Pinpoint the cell where the given text exists, returning its (x, y) midpoint coordinate. 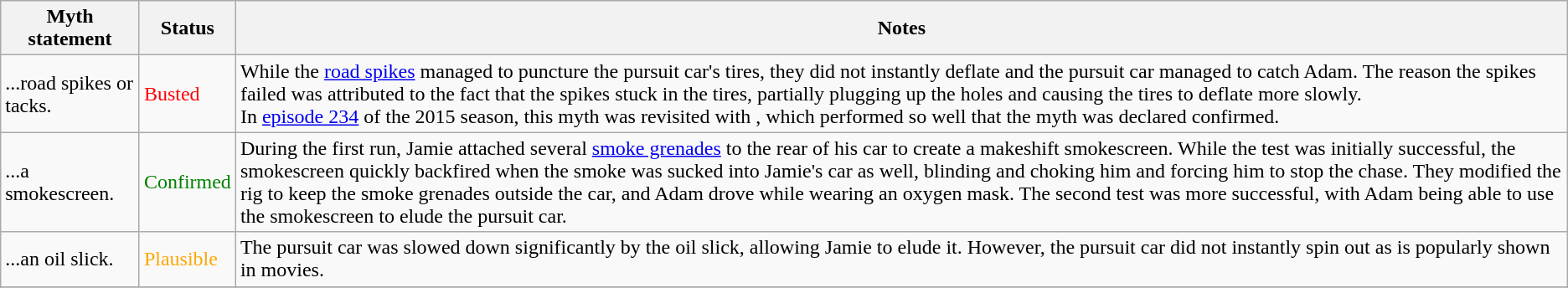
Status (188, 28)
...road spikes or tacks. (70, 94)
Confirmed (188, 183)
Busted (188, 94)
Myth statement (70, 28)
...an oil slick. (70, 260)
...a smokescreen. (70, 183)
Plausible (188, 260)
Notes (901, 28)
